Scan for the cell matching the given text and deliver its [x, y] coordinate at center. 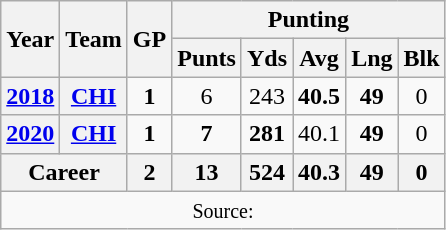
281 [266, 134]
Source: [223, 210]
GP [149, 39]
Blk [422, 58]
6 [207, 96]
Year [30, 39]
7 [207, 134]
Lng [372, 58]
40.3 [320, 172]
Avg [320, 58]
524 [266, 172]
Career [64, 172]
Team [94, 39]
2018 [30, 96]
2 [149, 172]
Punting [308, 20]
Yds [266, 58]
13 [207, 172]
Punts [207, 58]
2020 [30, 134]
40.1 [320, 134]
243 [266, 96]
40.5 [320, 96]
